Detect which cell encompasses the target text, then output its [X, Y] center coordinate. 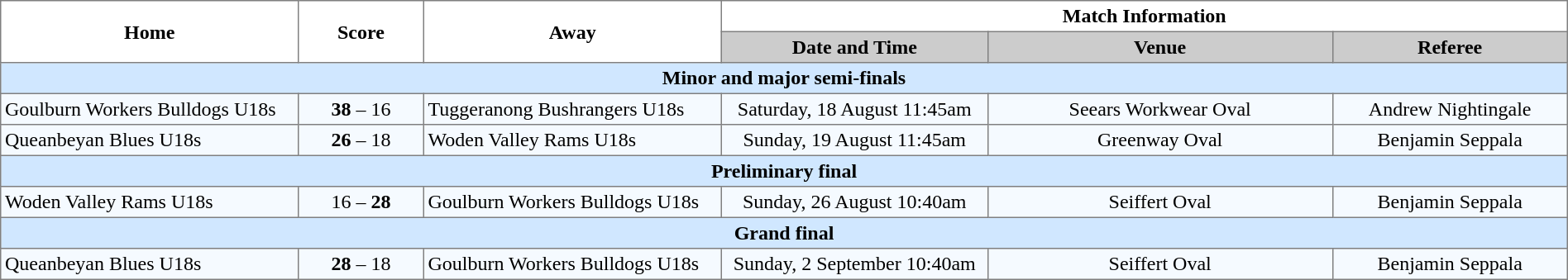
16 – 28 [361, 202]
Score [361, 31]
Home [150, 31]
38 – 16 [361, 109]
Date and Time [854, 47]
Away [572, 31]
Seears Workwear Oval [1159, 109]
Match Information [1145, 17]
28 – 18 [361, 264]
Greenway Oval [1159, 140]
Andrew Nightingale [1450, 109]
Sunday, 2 September 10:40am [854, 264]
Saturday, 18 August 11:45am [854, 109]
Sunday, 19 August 11:45am [854, 140]
Venue [1159, 47]
Grand final [784, 233]
26 – 18 [361, 140]
Sunday, 26 August 10:40am [854, 202]
Referee [1450, 47]
Minor and major semi-finals [784, 78]
Preliminary final [784, 171]
Tuggeranong Bushrangers U18s [572, 109]
